Extract the [x, y] coordinate from the center of the cell holding the provided text.  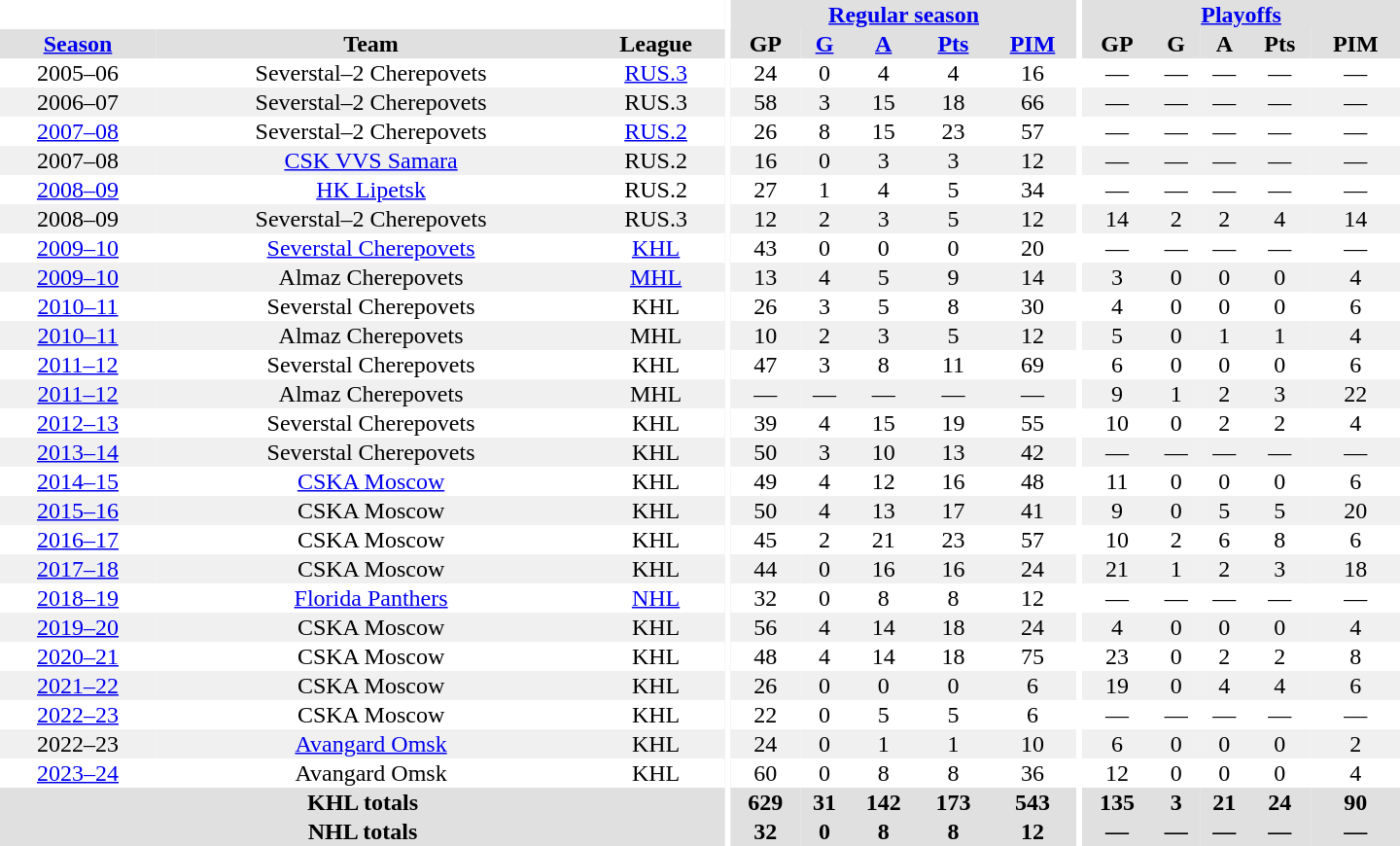
2015–16 [78, 511]
Season [78, 44]
2013–14 [78, 452]
66 [1032, 102]
49 [766, 481]
36 [1032, 773]
NHL [655, 598]
Florida Panthers [371, 598]
CSK VVS Samara [371, 160]
Regular season [904, 15]
69 [1032, 365]
60 [766, 773]
75 [1032, 656]
39 [766, 423]
34 [1032, 190]
31 [824, 802]
Team [371, 44]
58 [766, 102]
2014–15 [78, 481]
173 [954, 802]
2019–20 [78, 627]
HK Lipetsk [371, 190]
2021–22 [78, 686]
2012–13 [78, 423]
2018–19 [78, 598]
55 [1032, 423]
135 [1117, 802]
17 [954, 511]
30 [1032, 306]
90 [1355, 802]
43 [766, 248]
2020–21 [78, 656]
629 [766, 802]
56 [766, 627]
41 [1032, 511]
2017–18 [78, 569]
2023–24 [78, 773]
47 [766, 365]
142 [884, 802]
44 [766, 569]
543 [1032, 802]
27 [766, 190]
League [655, 44]
45 [766, 540]
42 [1032, 452]
Playoffs [1241, 15]
2005–06 [78, 73]
2006–07 [78, 102]
KHL totals [363, 802]
2016–17 [78, 540]
NHL totals [363, 831]
